Find where the given text appears and provide that cell's center as [x, y] coordinate. 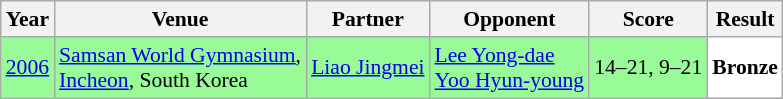
Bronze [745, 68]
14–21, 9–21 [648, 68]
Opponent [510, 19]
Venue [180, 19]
Samsan World Gymnasium,Incheon, South Korea [180, 68]
Liao Jingmei [368, 68]
Result [745, 19]
Year [28, 19]
2006 [28, 68]
Partner [368, 19]
Lee Yong-dae Yoo Hyun-young [510, 68]
Score [648, 19]
